Search for the cell housing the specified text and yield its [X, Y] center coordinate. 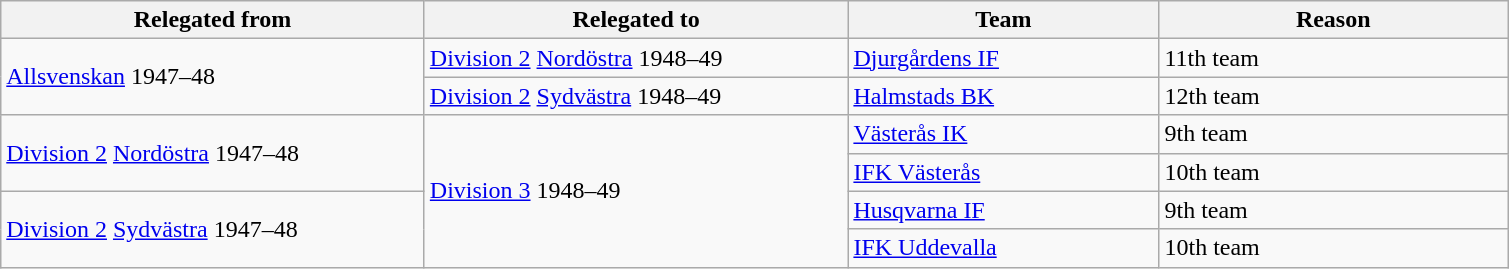
11th team [1334, 58]
Allsvenskan 1947–48 [213, 77]
Division 3 1948–49 [636, 191]
Division 2 Sydvästra 1947–48 [213, 229]
Division 2 Nordöstra 1948–49 [636, 58]
IFK Västerås [1004, 172]
Västerås IK [1004, 134]
Relegated to [636, 20]
Djurgårdens IF [1004, 58]
IFK Uddevalla [1004, 248]
Division 2 Sydvästra 1948–49 [636, 96]
Reason [1334, 20]
Halmstads BK [1004, 96]
Husqvarna IF [1004, 210]
Relegated from [213, 20]
12th team [1334, 96]
Team [1004, 20]
Division 2 Nordöstra 1947–48 [213, 153]
